Return (x, y) of the center of cell containing provided text 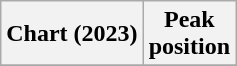
Peakposition (189, 34)
Chart (2023) (72, 34)
